Capture the cell that displays the provided text and extract its (X, Y) central coordinate. 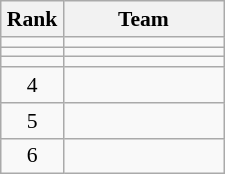
6 (32, 156)
4 (32, 85)
Team (143, 19)
5 (32, 121)
Rank (32, 19)
